Determine the [X, Y] coordinate at the center of the cell enclosing the given text.  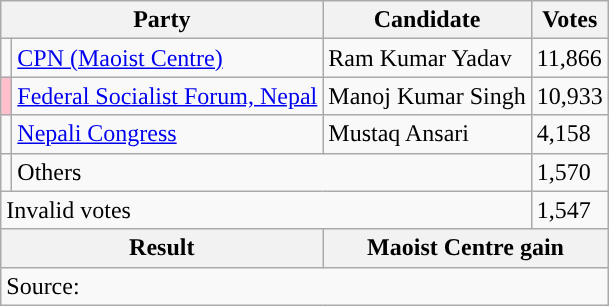
Federal Socialist Forum, Nepal [168, 96]
4,158 [570, 134]
10,933 [570, 96]
1,570 [570, 172]
1,547 [570, 210]
Nepali Congress [168, 134]
Party [162, 20]
Candidate [427, 20]
Votes [570, 20]
Result [162, 248]
Manoj Kumar Singh [427, 96]
Maoist Centre gain [466, 248]
Ram Kumar Yadav [427, 58]
CPN (Maoist Centre) [168, 58]
Source: [305, 286]
Mustaq Ansari [427, 134]
Others [272, 172]
Invalid votes [266, 210]
11,866 [570, 58]
